From the cell containing the given text, extract its center point as (X, Y) coordinate. 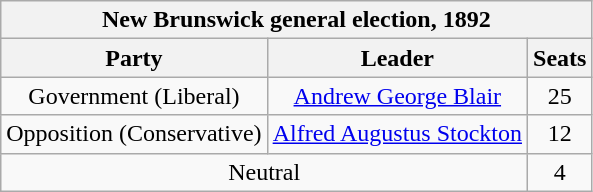
25 (560, 96)
4 (560, 172)
Opposition (Conservative) (134, 134)
New Brunswick general election, 1892 (296, 20)
Leader (397, 58)
Government (Liberal) (134, 96)
Alfred Augustus Stockton (397, 134)
Neutral (264, 172)
Andrew George Blair (397, 96)
Seats (560, 58)
12 (560, 134)
Party (134, 58)
